Return [X, Y] of the center of cell containing provided text 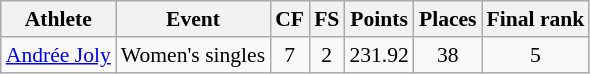
FS [326, 19]
7 [290, 55]
Places [448, 19]
Andrée Joly [58, 55]
Event [193, 19]
Points [378, 19]
38 [448, 55]
231.92 [378, 55]
5 [536, 55]
Final rank [536, 19]
2 [326, 55]
Women's singles [193, 55]
CF [290, 19]
Athlete [58, 19]
